Return the (x, y) coordinate for the center point of the cell that contains the specified text.  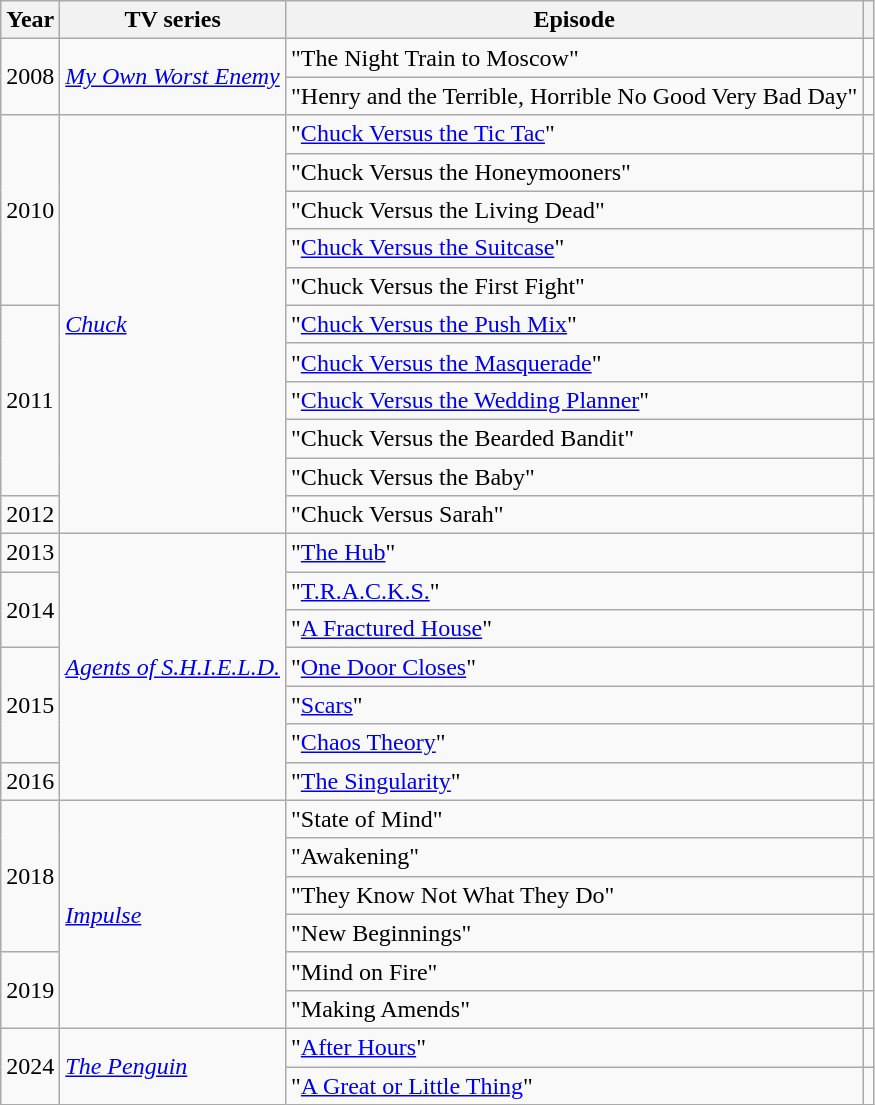
2014 (30, 610)
"The Singularity" (574, 781)
"Chuck Versus the Suitcase" (574, 248)
"State of Mind" (574, 819)
TV series (173, 20)
"Awakening" (574, 857)
2012 (30, 515)
"A Great or Little Thing" (574, 1085)
"The Hub" (574, 553)
"T.R.A.C.K.S." (574, 591)
2019 (30, 990)
The Penguin (173, 1066)
"Chuck Versus the Bearded Bandit" (574, 438)
"Chuck Versus the Wedding Planner" (574, 400)
Impulse (173, 914)
"New Beginnings" (574, 933)
2008 (30, 77)
Chuck (173, 324)
"One Door Closes" (574, 667)
"Mind on Fire" (574, 971)
"Scars" (574, 705)
Agents of S.H.I.E.L.D. (173, 667)
2010 (30, 210)
2024 (30, 1066)
Episode (574, 20)
2011 (30, 400)
"Chaos Theory" (574, 743)
"They Know Not What They Do" (574, 895)
"Chuck Versus the Tic Tac" (574, 134)
"Chuck Versus the Masquerade" (574, 362)
2016 (30, 781)
"Chuck Versus Sarah" (574, 515)
Year (30, 20)
2013 (30, 553)
"Chuck Versus the Honeymooners" (574, 172)
"The Night Train to Moscow" (574, 58)
"Chuck Versus the Baby" (574, 477)
"Making Amends" (574, 1009)
"Chuck Versus the Push Mix" (574, 324)
"Chuck Versus the Living Dead" (574, 210)
"A Fractured House" (574, 629)
"Henry and the Terrible, Horrible No Good Very Bad Day" (574, 96)
My Own Worst Enemy (173, 77)
2018 (30, 876)
"After Hours" (574, 1047)
2015 (30, 705)
"Chuck Versus the First Fight" (574, 286)
